Detect which cell encompasses the target text, then output its (X, Y) center coordinate. 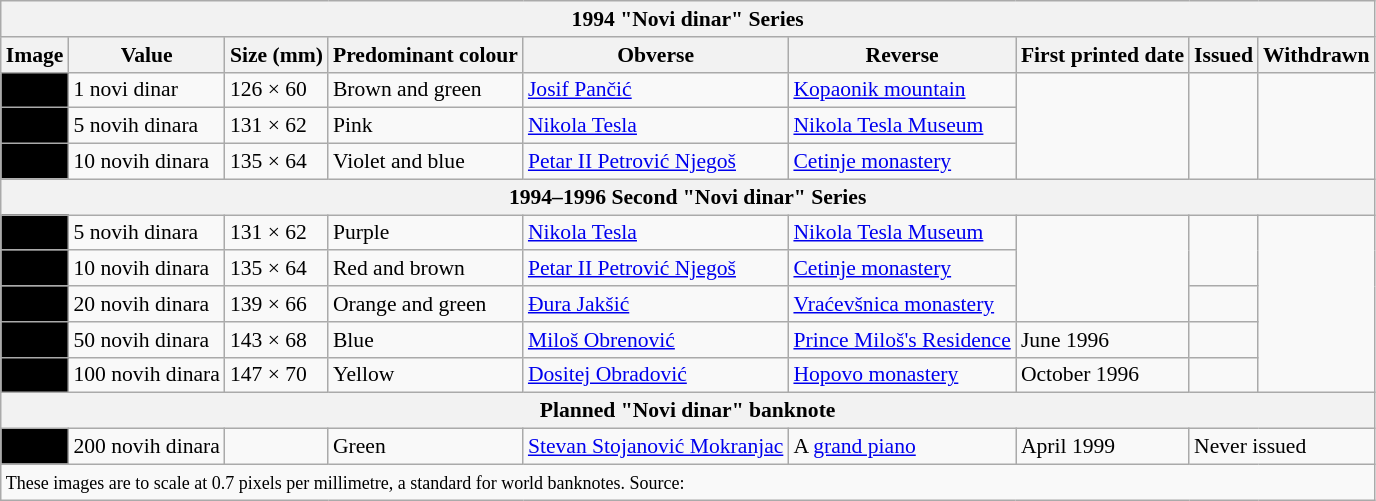
Pink (426, 126)
Vraćevšnica monastery (902, 304)
Withdrawn (1316, 55)
Value (146, 55)
A grand piano (902, 447)
October 1996 (1102, 375)
1994 "Novi dinar" Series (688, 19)
Obverse (656, 55)
Prince Miloš's Residence (902, 340)
Never issued (1282, 447)
200 novih dinara (146, 447)
First printed date (1102, 55)
Planned "Novi dinar" banknote (688, 411)
Blue (426, 340)
143 × 68 (276, 340)
Dositej Obradović (656, 375)
Orange and green (426, 304)
1 novi dinar (146, 90)
Size (mm) (276, 55)
126 × 60 (276, 90)
20 novih dinara (146, 304)
100 novih dinara (146, 375)
Yellow (426, 375)
Miloš Obrenović (656, 340)
Predominant colour (426, 55)
Hopovo monastery (902, 375)
Purple (426, 233)
Image (35, 55)
Red and brown (426, 269)
June 1996 (1102, 340)
Josif Pančić (656, 90)
Brown and green (426, 90)
Violet and blue (426, 162)
April 1999 (1102, 447)
Kopaonik mountain (902, 90)
Issued (1224, 55)
147 × 70 (276, 375)
Reverse (902, 55)
These images are to scale at 0.7 pixels per millimetre, a standard for world banknotes. Source: (688, 482)
50 novih dinara (146, 340)
139 × 66 (276, 304)
Green (426, 447)
Đura Jakšić (656, 304)
1994–1996 Second "Novi dinar" Series (688, 197)
Stevan Stojanović Mokranjac (656, 447)
